Determine the (x, y) coordinate at the center of the cell enclosing the given text.  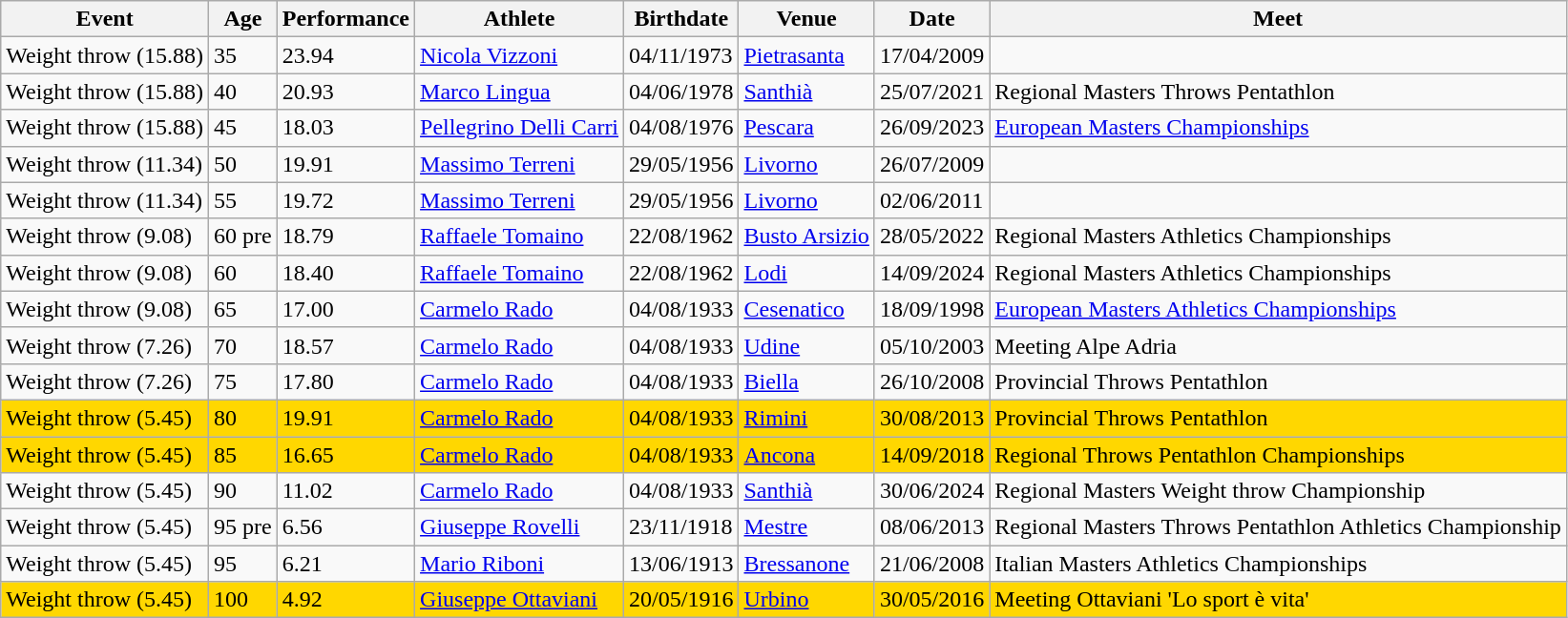
18.57 (345, 345)
55 (243, 200)
90 (243, 491)
18.79 (345, 237)
Biella (806, 381)
Pietrasanta (806, 55)
17.80 (345, 381)
Regional Masters Weight throw Championship (1279, 491)
26/07/2009 (931, 164)
Athlete (519, 19)
30/05/2016 (931, 600)
23.94 (345, 55)
21/06/2008 (931, 564)
26/10/2008 (931, 381)
04/11/1973 (681, 55)
35 (243, 55)
Lodi (806, 273)
18.40 (345, 273)
Busto Arsizio (806, 237)
European Masters Championships (1279, 128)
30/06/2024 (931, 491)
Regional Masters Throws Pentathlon Athletics Championship (1279, 527)
30/08/2013 (931, 418)
25/07/2021 (931, 92)
Rimini (806, 418)
Bressanone (806, 564)
Venue (806, 19)
40 (243, 92)
14/09/2018 (931, 455)
18.03 (345, 128)
Pescara (806, 128)
17/04/2009 (931, 55)
4.92 (345, 600)
50 (243, 164)
60 pre (243, 237)
6.21 (345, 564)
European Masters Athletics Championships (1279, 309)
Meet (1279, 19)
17.00 (345, 309)
95 pre (243, 527)
65 (243, 309)
Meeting Alpe Adria (1279, 345)
60 (243, 273)
20.93 (345, 92)
75 (243, 381)
Urbino (806, 600)
26/09/2023 (931, 128)
Event (105, 19)
05/10/2003 (931, 345)
Giuseppe Rovelli (519, 527)
11.02 (345, 491)
Age (243, 19)
20/05/1916 (681, 600)
6.56 (345, 527)
Udine (806, 345)
18/09/1998 (931, 309)
Mestre (806, 527)
Mario Riboni (519, 564)
80 (243, 418)
Pellegrino Delli Carri (519, 128)
70 (243, 345)
Meeting Ottaviani 'Lo sport è vita' (1279, 600)
19.72 (345, 200)
Cesenatico (806, 309)
100 (243, 600)
28/05/2022 (931, 237)
08/06/2013 (931, 527)
Giuseppe Ottaviani (519, 600)
23/11/1918 (681, 527)
04/08/1976 (681, 128)
Italian Masters Athletics Championships (1279, 564)
Performance (345, 19)
16.65 (345, 455)
14/09/2024 (931, 273)
Regional Throws Pentathlon Championships (1279, 455)
13/06/1913 (681, 564)
Birthdate (681, 19)
Date (931, 19)
Regional Masters Throws Pentathlon (1279, 92)
45 (243, 128)
Nicola Vizzoni (519, 55)
Marco Lingua (519, 92)
04/06/1978 (681, 92)
02/06/2011 (931, 200)
Ancona (806, 455)
85 (243, 455)
95 (243, 564)
